From the cell containing the given text, extract its center point as [X, Y] coordinate. 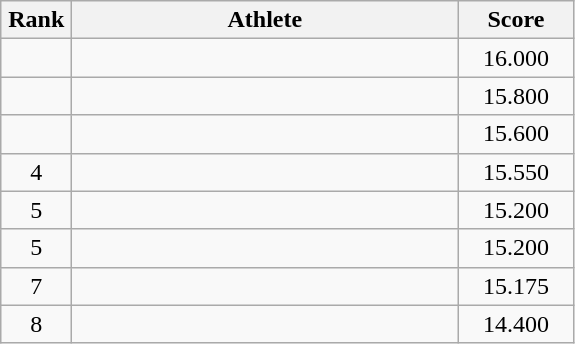
4 [36, 172]
7 [36, 286]
8 [36, 324]
Athlete [265, 20]
15.550 [516, 172]
14.400 [516, 324]
Rank [36, 20]
15.600 [516, 134]
15.175 [516, 286]
15.800 [516, 96]
16.000 [516, 58]
Score [516, 20]
